Find where the given text appears and provide that cell's center as (X, Y) coordinate. 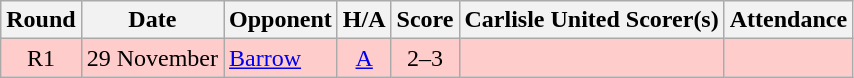
A (364, 58)
Barrow (281, 58)
Score (425, 20)
Date (152, 20)
29 November (152, 58)
Opponent (281, 20)
Round (41, 20)
R1 (41, 58)
Carlisle United Scorer(s) (592, 20)
H/A (364, 20)
Attendance (788, 20)
2–3 (425, 58)
